Find where the given text appears and provide that cell's center as (x, y) coordinate. 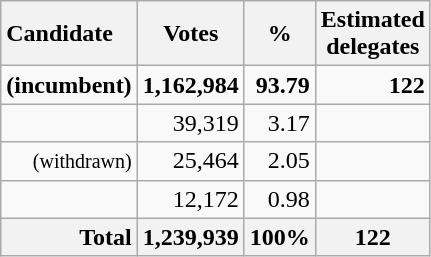
100% (280, 237)
12,172 (190, 199)
0.98 (280, 199)
(incumbent) (69, 85)
39,319 (190, 123)
Estimateddelegates (372, 34)
(withdrawn) (69, 161)
3.17 (280, 123)
Votes (190, 34)
25,464 (190, 161)
% (280, 34)
1,162,984 (190, 85)
Total (69, 237)
2.05 (280, 161)
Candidate (69, 34)
1,239,939 (190, 237)
93.79 (280, 85)
